Pinpoint the cell where the given text exists, returning its [x, y] midpoint coordinate. 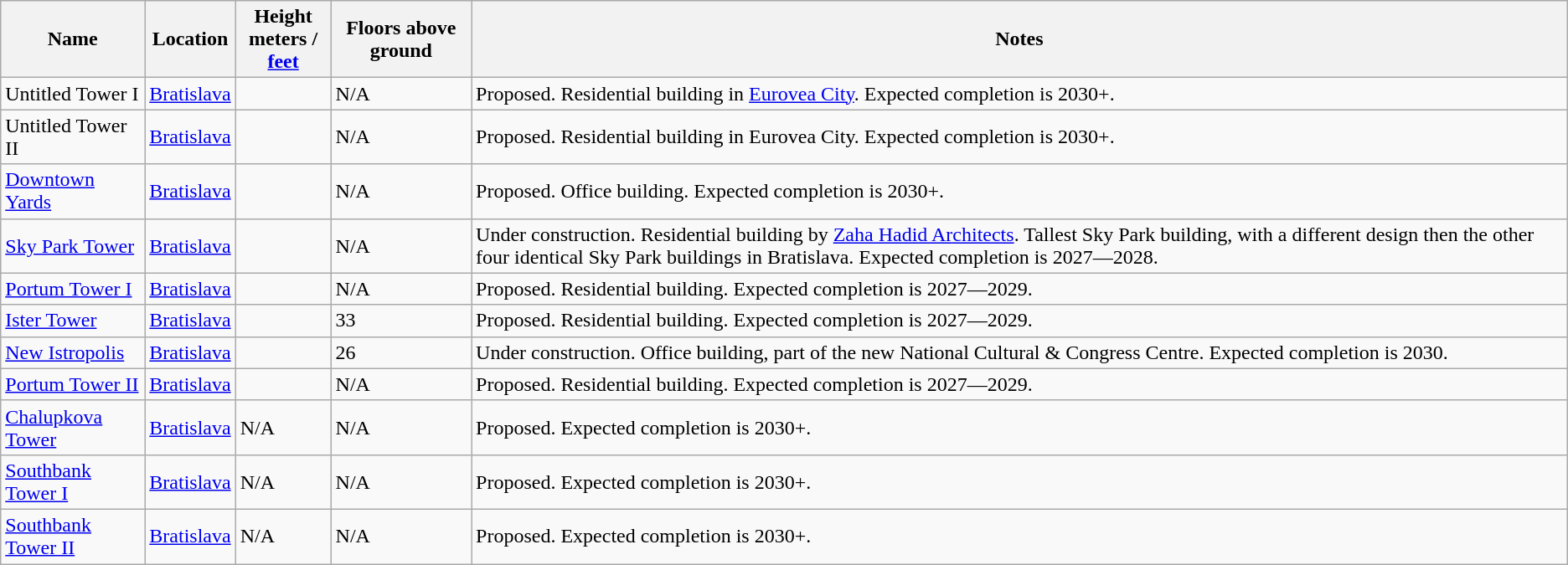
Heightmeters / feet [283, 39]
26 [401, 352]
Portum Tower I [73, 289]
Portum Tower II [73, 384]
Ister Tower [73, 321]
Southbank Tower I [73, 482]
33 [401, 321]
Southbank Tower II [73, 536]
Sky Park Tower [73, 246]
New Istropolis [73, 352]
Notes [1020, 39]
Under construction. Office building, part of the new National Cultural & Congress Centre. Expected completion is 2030. [1020, 352]
Untitled Tower I [73, 94]
Location [190, 39]
Floors above ground [401, 39]
Proposed. Office building. Expected completion is 2030+. [1020, 191]
Untitled Tower II [73, 137]
Downtown Yards [73, 191]
Name [73, 39]
Chalupkova Tower [73, 427]
